Locate the cell with the specified text and output its (X, Y) center coordinate. 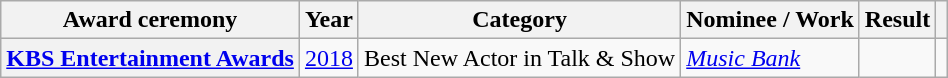
Award ceremony (150, 20)
Category (519, 20)
Best New Actor in Talk & Show (519, 58)
Music Bank (770, 58)
Year (328, 20)
2018 (328, 58)
KBS Entertainment Awards (150, 58)
Nominee / Work (770, 20)
Result (897, 20)
